Provide the (X, Y) coordinate of the cell's center where the given text is located.  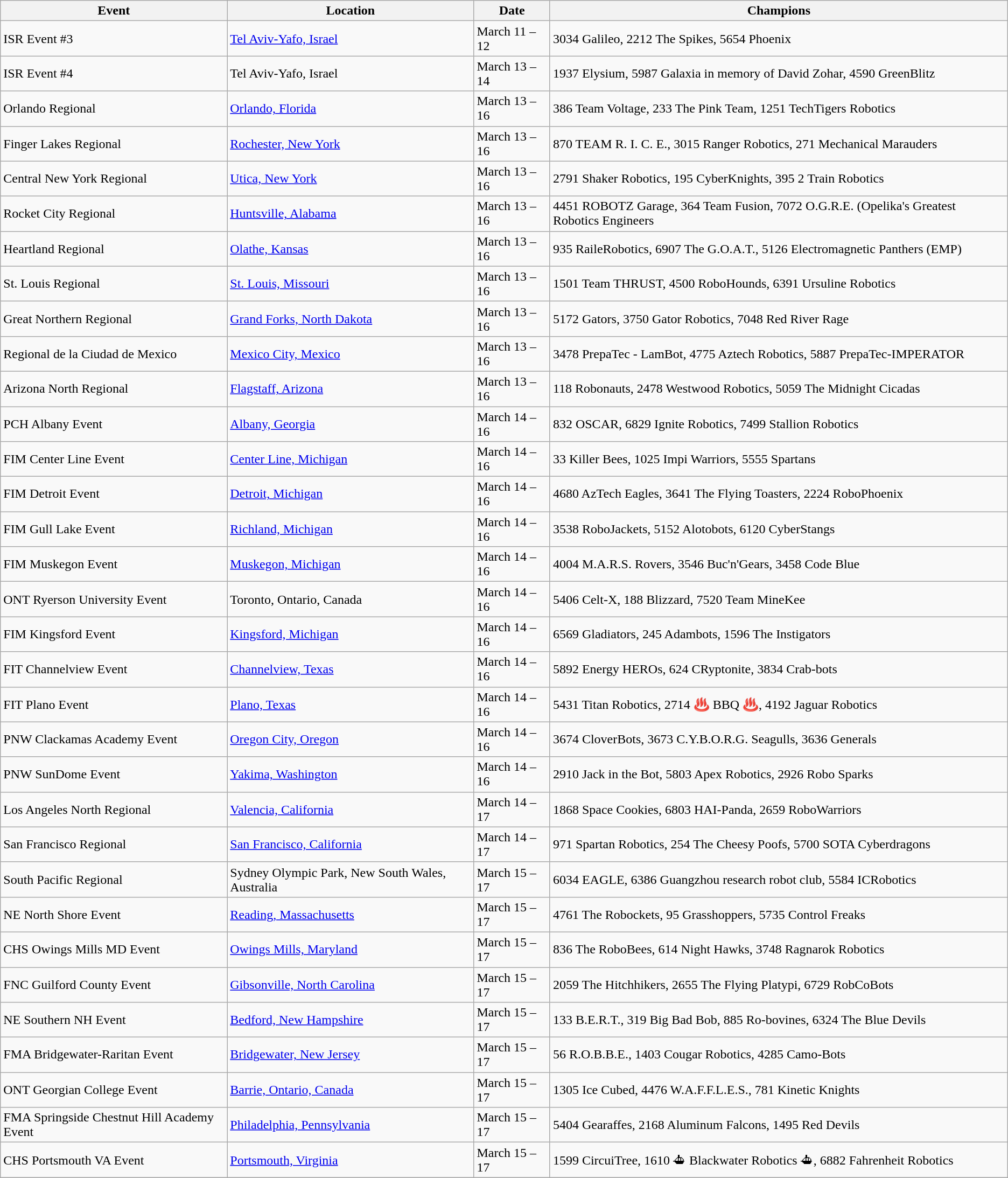
CHS Owings Mills MD Event (114, 949)
133 B.E.R.T., 319 Big Bad Bob, 885 Ro-bovines, 6324 The Blue Devils (779, 1020)
4680 AzTech Eagles, 3641 The Flying Toasters, 2224 RoboPhoenix (779, 494)
ISR Event #3 (114, 39)
1868 Space Cookies, 6803 HAI-Panda, 2659 RoboWarriors (779, 809)
1937 Elysium, 5987 Galaxia in memory of David Zohar, 4590 GreenBlitz (779, 73)
Philadelphia, Pennsylvania (351, 1125)
PCH Albany Event (114, 423)
935 RaileRobotics, 6907 The G.O.A.T., 5126 Electromagnetic Panthers (EMP) (779, 249)
Owings Mills, Maryland (351, 949)
3034 Galileo, 2212 The Spikes, 5654 Phoenix (779, 39)
386 Team Voltage, 233 The Pink Team, 1251 TechTigers Robotics (779, 109)
Orlando, Florida (351, 109)
St. Louis Regional (114, 283)
1305 Ice Cubed, 4476 W.A.F.F.L.E.S., 781 Kinetic Knights (779, 1090)
Location (351, 11)
Reading, Massachusetts (351, 915)
2791 Shaker Robotics, 195 CyberKnights, 395 2 Train Robotics (779, 179)
FIM Kingsford Event (114, 635)
ISR Event #4 (114, 73)
San Francisco, California (351, 845)
971 Spartan Robotics, 254 The Cheesy Poofs, 5700 SOTA Cyberdragons (779, 845)
Albany, Georgia (351, 423)
Arizona North Regional (114, 389)
5892 Energy HEROs, 624 CRyptonite, 3834 Crab-bots (779, 669)
NE Southern NH Event (114, 1020)
Grand Forks, North Dakota (351, 319)
5431 Titan Robotics, 2714 ♨️ BBQ ♨️, 4192 Jaguar Robotics (779, 705)
Event (114, 11)
5172 Gators, 3750 Gator Robotics, 7048 Red River Rage (779, 319)
Bedford, New Hampshire (351, 1020)
FIT Plano Event (114, 705)
Utica, New York (351, 179)
CHS Portsmouth VA Event (114, 1160)
Champions (779, 11)
Gibsonville, North Carolina (351, 985)
San Francisco Regional (114, 845)
March 13 – 14 (512, 73)
4004 M.A.R.S. Rovers, 3546 Buc'n'Gears, 3458 Code Blue (779, 564)
5404 Gearaffes, 2168 Aluminum Falcons, 1495 Red Devils (779, 1125)
FMA Bridgewater-Raritan Event (114, 1055)
2059 The Hitchhikers, 2655 The Flying Platypi, 6729 RobCoBots (779, 985)
Finger Lakes Regional (114, 143)
Sydney Olympic Park, New South Wales, Australia (351, 879)
FNC Guilford County Event (114, 985)
3478 PrepaTec - LamBot, 4775 Aztech Robotics, 5887 PrepaTec-IMPERATOR (779, 353)
Valencia, California (351, 809)
South Pacific Regional (114, 879)
3538 RoboJackets, 5152 Alotobots, 6120 CyberStangs (779, 529)
Barrie, Ontario, Canada (351, 1090)
Date (512, 11)
Kingsford, Michigan (351, 635)
ONT Ryerson University Event (114, 599)
Portsmouth, Virginia (351, 1160)
836 The RoboBees, 614 Night Hawks, 3748 Ragnarok Robotics (779, 949)
2910 Jack in the Bot, 5803 Apex Robotics, 2926 Robo Sparks (779, 775)
6569 Gladiators, 245 Adambots, 1596 The Instigators (779, 635)
Plano, Texas (351, 705)
118 Robonauts, 2478 Westwood Robotics, 5059 The Midnight Cicadas (779, 389)
6034 EAGLE, 6386 Guangzhou research robot club, 5584 ICRobotics (779, 879)
Yakima, Washington (351, 775)
PNW SunDome Event (114, 775)
Olathe, Kansas (351, 249)
ONT Georgian College Event (114, 1090)
4451 ROBOTZ Garage, 364 Team Fusion, 7072 O.G.R.E. (Opelika's Greatest Robotics Engineers (779, 213)
Toronto, Ontario, Canada (351, 599)
FIM Center Line Event (114, 459)
Rochester, New York (351, 143)
Center Line, Michigan (351, 459)
FIT Channelview Event (114, 669)
Oregon City, Oregon (351, 739)
33 Killer Bees, 1025 Impi Warriors, 5555 Spartans (779, 459)
FIM Muskegon Event (114, 564)
March 11 – 12 (512, 39)
Regional de la Ciudad de Mexico (114, 353)
1501 Team THRUST, 4500 RoboHounds, 6391 Ursuline Robotics (779, 283)
Central New York Regional (114, 179)
5406 Celt-X, 188 Blizzard, 7520 Team MineKee (779, 599)
Huntsville, Alabama (351, 213)
3674 CloverBots, 3673 C.Y.B.O.R.G. Seagulls, 3636 Generals (779, 739)
832 OSCAR, 6829 Ignite Robotics, 7499 Stallion Robotics (779, 423)
Heartland Regional (114, 249)
Muskegon, Michigan (351, 564)
FIM Gull Lake Event (114, 529)
Channelview, Texas (351, 669)
870 TEAM R. I. C. E., 3015 Ranger Robotics, 271 Mechanical Marauders (779, 143)
Detroit, Michigan (351, 494)
Bridgewater, New Jersey (351, 1055)
FIM Detroit Event (114, 494)
4761 The Robockets, 95 Grasshoppers, 5735 Control Freaks (779, 915)
56 R.O.B.B.E., 1403 Cougar Robotics, 4285 Camo-Bots (779, 1055)
St. Louis, Missouri (351, 283)
PNW Clackamas Academy Event (114, 739)
NE North Shore Event (114, 915)
1599 CircuiTree, 1610 ⛴ Blackwater Robotics ⛴, 6882 Fahrenheit Robotics (779, 1160)
Flagstaff, Arizona (351, 389)
FMA Springside Chestnut Hill Academy Event (114, 1125)
Mexico City, Mexico (351, 353)
Richland, Michigan (351, 529)
Orlando Regional (114, 109)
Los Angeles North Regional (114, 809)
Rocket City Regional (114, 213)
Great Northern Regional (114, 319)
